Return (x, y) of the center of cell containing provided text 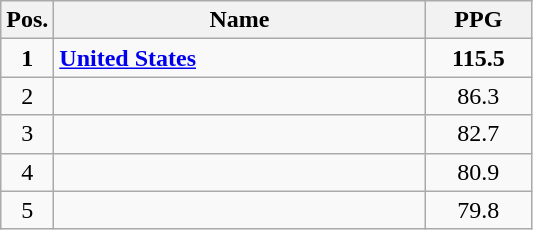
3 (28, 134)
4 (28, 172)
United States (240, 58)
80.9 (478, 172)
79.8 (478, 210)
115.5 (478, 58)
PPG (478, 20)
Pos. (28, 20)
82.7 (478, 134)
5 (28, 210)
1 (28, 58)
2 (28, 96)
Name (240, 20)
86.3 (478, 96)
